Extract the [X, Y] coordinate from the center of the cell holding the provided text.  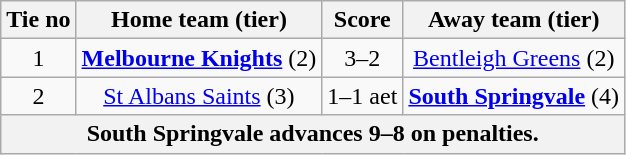
Home team (tier) [199, 20]
Bentleigh Greens (2) [514, 58]
Away team (tier) [514, 20]
2 [38, 96]
3–2 [362, 58]
1–1 aet [362, 96]
South Springvale advances 9–8 on penalties. [313, 134]
St Albans Saints (3) [199, 96]
Melbourne Knights (2) [199, 58]
1 [38, 58]
Score [362, 20]
Tie no [38, 20]
South Springvale (4) [514, 96]
